Extract the (x, y) coordinate from the center of the cell holding the provided text.  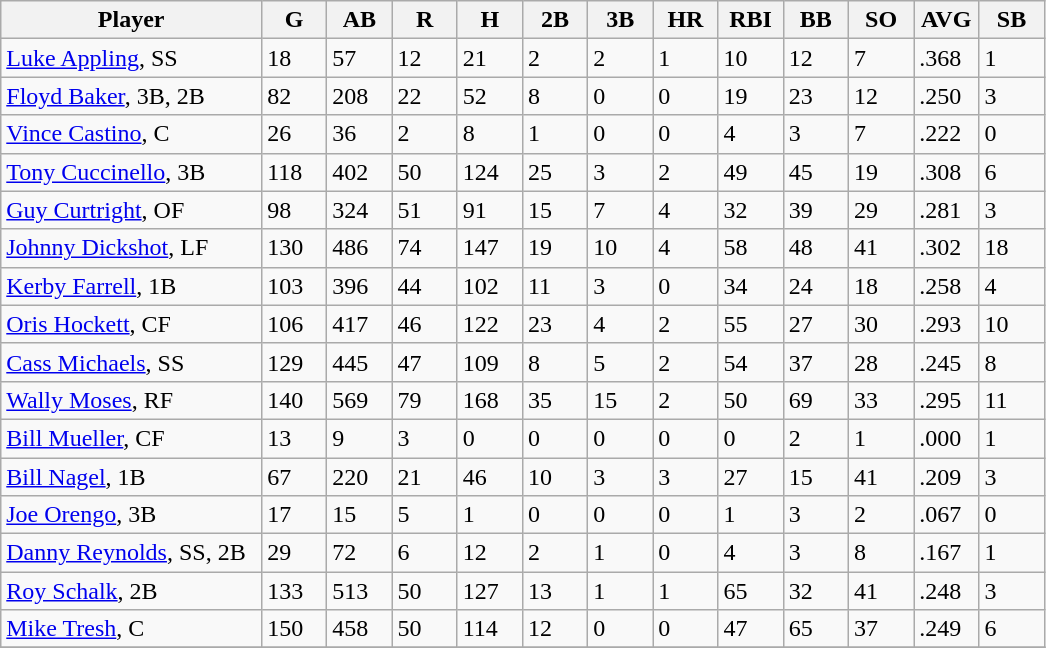
Joe Orengo, 3B (132, 515)
67 (294, 477)
28 (880, 362)
.249 (946, 629)
9 (360, 438)
114 (490, 629)
220 (360, 477)
.167 (946, 553)
44 (424, 286)
Tony Cuccinello, 3B (132, 172)
Player (132, 20)
122 (490, 324)
48 (816, 248)
.000 (946, 438)
BB (816, 20)
.245 (946, 362)
Mike Tresh, C (132, 629)
102 (490, 286)
58 (750, 248)
Danny Reynolds, SS, 2B (132, 553)
Wally Moses, RF (132, 400)
150 (294, 629)
57 (360, 58)
Kerby Farrell, 1B (132, 286)
Roy Schalk, 2B (132, 591)
103 (294, 286)
445 (360, 362)
127 (490, 591)
.368 (946, 58)
396 (360, 286)
.295 (946, 400)
324 (360, 210)
130 (294, 248)
SB (1012, 20)
17 (294, 515)
52 (490, 96)
.250 (946, 96)
49 (750, 172)
.209 (946, 477)
140 (294, 400)
RBI (750, 20)
Bill Mueller, CF (132, 438)
72 (360, 553)
30 (880, 324)
33 (880, 400)
H (490, 20)
R (424, 20)
.258 (946, 286)
417 (360, 324)
.308 (946, 172)
Vince Castino, C (132, 134)
51 (424, 210)
35 (554, 400)
24 (816, 286)
109 (490, 362)
Johnny Dickshot, LF (132, 248)
69 (816, 400)
486 (360, 248)
106 (294, 324)
208 (360, 96)
Cass Michaels, SS (132, 362)
168 (490, 400)
79 (424, 400)
458 (360, 629)
98 (294, 210)
82 (294, 96)
74 (424, 248)
Luke Appling, SS (132, 58)
.281 (946, 210)
Guy Curtright, OF (132, 210)
.248 (946, 591)
26 (294, 134)
SO (880, 20)
AB (360, 20)
402 (360, 172)
3B (620, 20)
.067 (946, 515)
Bill Nagel, 1B (132, 477)
569 (360, 400)
133 (294, 591)
118 (294, 172)
Floyd Baker, 3B, 2B (132, 96)
25 (554, 172)
513 (360, 591)
124 (490, 172)
147 (490, 248)
2B (554, 20)
.302 (946, 248)
Oris Hockett, CF (132, 324)
36 (360, 134)
34 (750, 286)
.293 (946, 324)
AVG (946, 20)
HR (686, 20)
55 (750, 324)
45 (816, 172)
G (294, 20)
129 (294, 362)
54 (750, 362)
39 (816, 210)
22 (424, 96)
91 (490, 210)
.222 (946, 134)
